Identify which cell holds the provided text, then report its (X, Y) central coordinate. 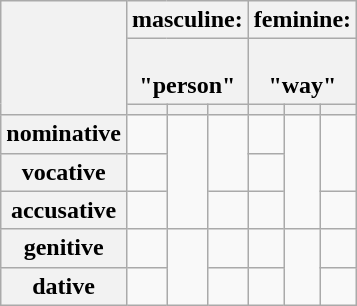
masculine: (187, 20)
accusative (64, 210)
genitive (64, 248)
vocative (64, 172)
"person" (187, 72)
dative (64, 286)
feminine: (302, 20)
"way" (302, 72)
nominative (64, 134)
